Detect which cell encompasses the target text, then output its [X, Y] center coordinate. 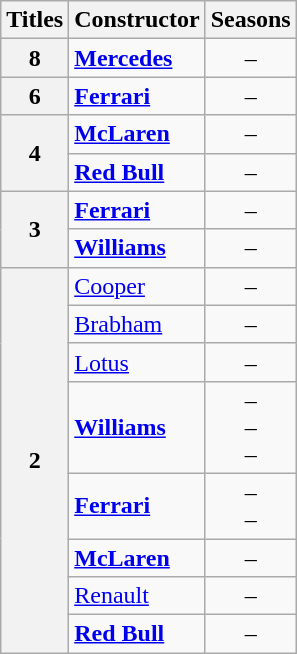
Seasons [250, 20]
3 [35, 229]
4 [35, 153]
Lotus [137, 362]
2 [35, 460]
––– [250, 427]
Mercedes [137, 58]
Renault [137, 596]
Cooper [137, 286]
Titles [35, 20]
Constructor [137, 20]
–– [250, 506]
Brabham [137, 324]
6 [35, 96]
8 [35, 58]
